From the cell containing the given text, extract its center point as [X, Y] coordinate. 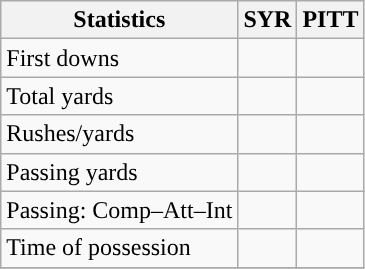
PITT [330, 20]
Rushes/yards [120, 134]
Passing: Comp–Att–Int [120, 210]
SYR [268, 20]
Total yards [120, 96]
Statistics [120, 20]
Passing yards [120, 172]
First downs [120, 58]
Time of possession [120, 248]
